Find where the given text appears and provide that cell's center as [X, Y] coordinate. 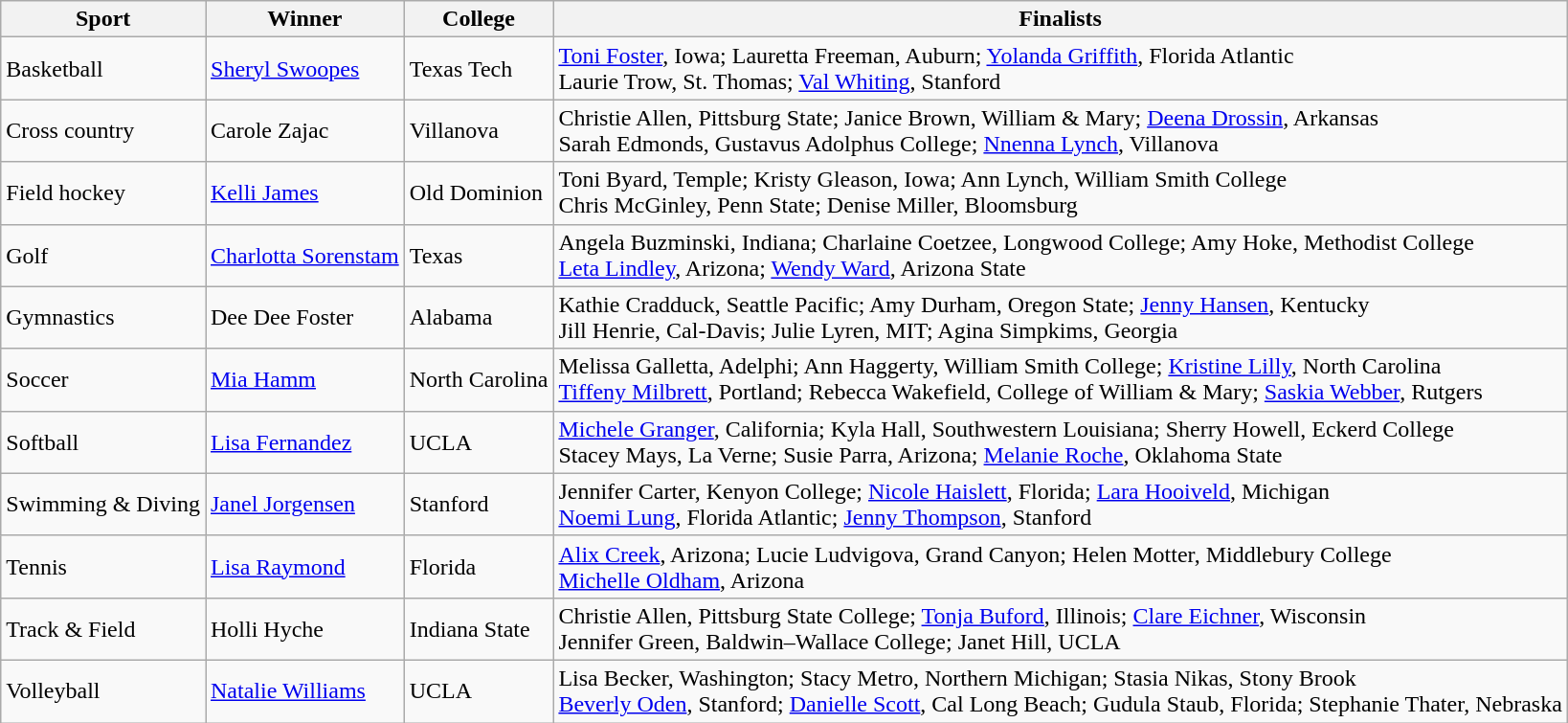
College [479, 19]
Stanford [479, 504]
Soccer [103, 379]
Old Dominion [479, 193]
Tennis [103, 567]
Toni Byard, Temple; Kristy Gleason, Iowa; Ann Lynch, William Smith CollegeChris McGinley, Penn State; Denise Miller, Bloomsburg [1061, 193]
Winner [304, 19]
Lisa Raymond [304, 567]
Natalie Williams [304, 691]
Cross country [103, 130]
Florida [479, 567]
Alix Creek, Arizona; Lucie Ludvigova, Grand Canyon; Helen Motter, Middlebury CollegeMichelle Oldham, Arizona [1061, 567]
Charlotta Sorenstam [304, 255]
Toni Foster, Iowa; Lauretta Freeman, Auburn; Yolanda Griffith, Florida AtlanticLaurie Trow, St. Thomas; Val Whiting, Stanford [1061, 69]
Alabama [479, 318]
North Carolina [479, 379]
Gymnastics [103, 318]
Lisa Fernandez [304, 442]
Christie Allen, Pittsburg State College; Tonja Buford, Illinois; Clare Eichner, WisconsinJennifer Green, Baldwin–Wallace College; Janet Hill, UCLA [1061, 628]
Dee Dee Foster [304, 318]
Golf [103, 255]
Track & Field [103, 628]
Texas [479, 255]
Indiana State [479, 628]
Texas Tech [479, 69]
Sport [103, 19]
Mia Hamm [304, 379]
Field hockey [103, 193]
Kathie Cradduck, Seattle Pacific; Amy Durham, Oregon State; Jenny Hansen, KentuckyJill Henrie, Cal-Davis; Julie Lyren, MIT; Agina Simpkims, Georgia [1061, 318]
Villanova [479, 130]
Carole Zajac [304, 130]
Volleyball [103, 691]
Finalists [1061, 19]
Jennifer Carter, Kenyon College; Nicole Haislett, Florida; Lara Hooiveld, MichiganNoemi Lung, Florida Atlantic; Jenny Thompson, Stanford [1061, 504]
Kelli James [304, 193]
Angela Buzminski, Indiana; Charlaine Coetzee, Longwood College; Amy Hoke, Methodist CollegeLeta Lindley, Arizona; Wendy Ward, Arizona State [1061, 255]
Janel Jorgensen [304, 504]
Sheryl Swoopes [304, 69]
Swimming & Diving [103, 504]
Basketball [103, 69]
Holli Hyche [304, 628]
Softball [103, 442]
